Extract the [X, Y] coordinate from the center of the cell holding the provided text.  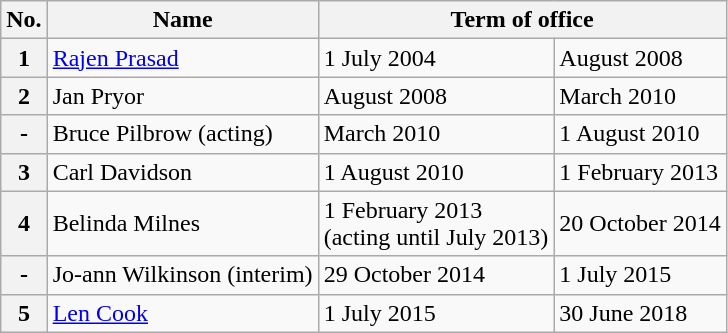
Len Cook [182, 313]
1 February 2013 [640, 172]
Bruce Pilbrow (acting) [182, 134]
2 [24, 96]
20 October 2014 [640, 224]
Rajen Prasad [182, 58]
Jan Pryor [182, 96]
Carl Davidson [182, 172]
30 June 2018 [640, 313]
1 July 2004 [436, 58]
1 February 2013(acting until July 2013) [436, 224]
3 [24, 172]
Belinda Milnes [182, 224]
No. [24, 20]
1 [24, 58]
Name [182, 20]
4 [24, 224]
5 [24, 313]
Term of office [522, 20]
Jo-ann Wilkinson (interim) [182, 275]
29 October 2014 [436, 275]
